From the cell containing the given text, extract its center point as [X, Y] coordinate. 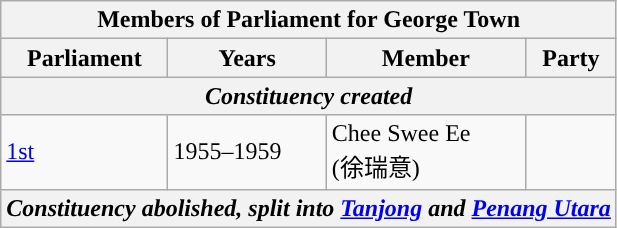
Members of Parliament for George Town [309, 20]
Constituency created [309, 96]
Constituency abolished, split into Tanjong and Penang Utara [309, 208]
Parliament [84, 58]
Chee Swee Ee (徐瑞意) [426, 152]
Member [426, 58]
Party [570, 58]
1955–1959 [247, 152]
1st [84, 152]
Years [247, 58]
